Return (x, y) of the center of cell containing provided text 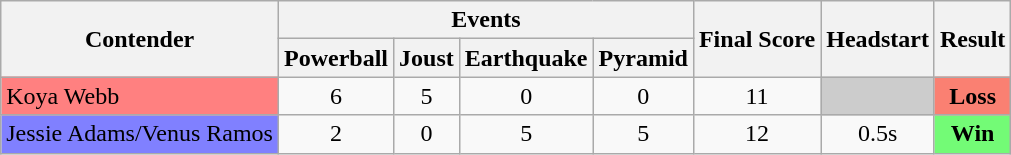
Result (972, 39)
Events (486, 20)
Koya Webb (140, 96)
6 (336, 96)
Joust (427, 58)
11 (756, 96)
Pyramid (643, 58)
Headstart (878, 39)
2 (336, 134)
Loss (972, 96)
Powerball (336, 58)
0.5s (878, 134)
Jessie Adams/Venus Ramos (140, 134)
Win (972, 134)
Final Score (756, 39)
12 (756, 134)
Earthquake (526, 58)
Contender (140, 39)
